Output the (X, Y) coordinate of the center of the cell containing the given text.  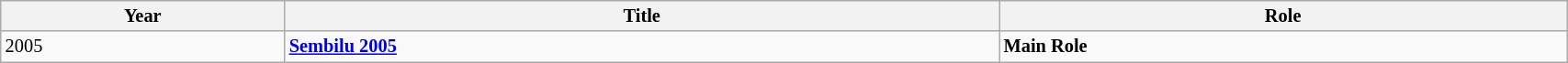
Sembilu 2005 (642, 47)
2005 (143, 47)
Role (1283, 16)
Year (143, 16)
Main Role (1283, 47)
Title (642, 16)
